Find where the given text appears and provide that cell's center as [x, y] coordinate. 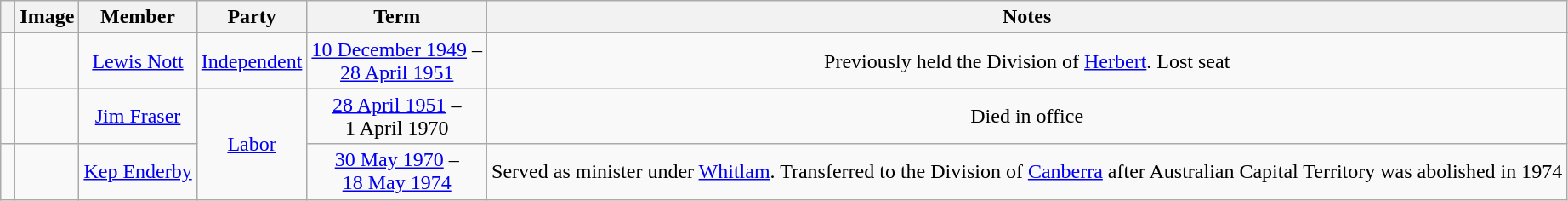
Labor [252, 144]
30 May 1970 –18 May 1974 [397, 172]
Lewis Nott [138, 61]
Kep Enderby [138, 172]
Previously held the Division of Herbert. Lost seat [1027, 61]
Image [48, 17]
Independent [252, 61]
Member [138, 17]
Served as minister under Whitlam. Transferred to the Division of Canberra after Australian Capital Territory was abolished in 1974 [1027, 172]
Party [252, 17]
Jim Fraser [138, 116]
Term [397, 17]
Notes [1027, 17]
Died in office [1027, 116]
10 December 1949 –28 April 1951 [397, 61]
28 April 1951 –1 April 1970 [397, 116]
